Detect which cell encompasses the target text, then output its [x, y] center coordinate. 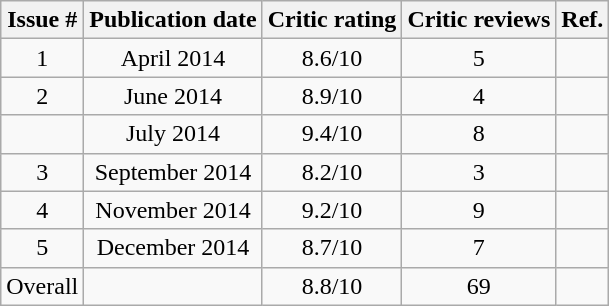
9 [479, 210]
Overall [42, 286]
Critic rating [332, 20]
7 [479, 248]
Issue # [42, 20]
April 2014 [173, 58]
June 2014 [173, 96]
Publication date [173, 20]
69 [479, 286]
Ref. [582, 20]
9.2/10 [332, 210]
8.8/10 [332, 286]
1 [42, 58]
July 2014 [173, 134]
8.9/10 [332, 96]
Critic reviews [479, 20]
8.7/10 [332, 248]
November 2014 [173, 210]
8.6/10 [332, 58]
8 [479, 134]
December 2014 [173, 248]
September 2014 [173, 172]
8.2/10 [332, 172]
2 [42, 96]
9.4/10 [332, 134]
